Find where the given text appears and provide that cell's center as (X, Y) coordinate. 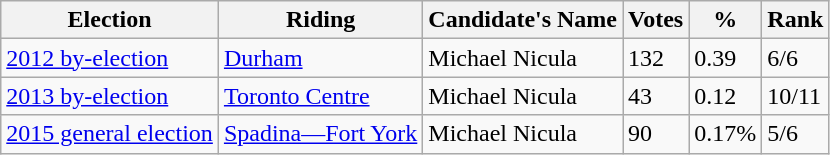
Votes (656, 20)
6/6 (796, 58)
0.17% (726, 134)
% (726, 20)
2013 by-election (110, 96)
2012 by-election (110, 58)
90 (656, 134)
Rank (796, 20)
Election (110, 20)
132 (656, 58)
Candidate's Name (523, 20)
Toronto Centre (320, 96)
43 (656, 96)
Riding (320, 20)
10/11 (796, 96)
Spadina—Fort York (320, 134)
Durham (320, 58)
0.12 (726, 96)
2015 general election (110, 134)
0.39 (726, 58)
5/6 (796, 134)
